Return [x, y] of the center of cell containing provided text 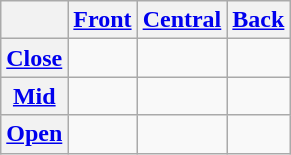
Open [34, 134]
Close [34, 58]
Front [102, 20]
Central [182, 20]
Back [258, 20]
Mid [34, 96]
